Scan for the cell matching the given text and deliver its [X, Y] coordinate at center. 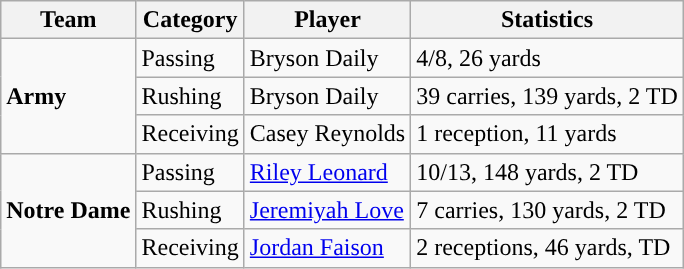
Statistics [548, 20]
4/8, 26 yards [548, 58]
7 carries, 130 yards, 2 TD [548, 210]
10/13, 148 yards, 2 TD [548, 172]
Team [68, 20]
Notre Dame [68, 210]
Player [327, 20]
39 carries, 139 yards, 2 TD [548, 96]
1 reception, 11 yards [548, 134]
Casey Reynolds [327, 134]
2 receptions, 46 yards, TD [548, 248]
Army [68, 96]
Jordan Faison [327, 248]
Category [190, 20]
Riley Leonard [327, 172]
Jeremiyah Love [327, 210]
